Determine the [x, y] coordinate at the center of the cell enclosing the given text.  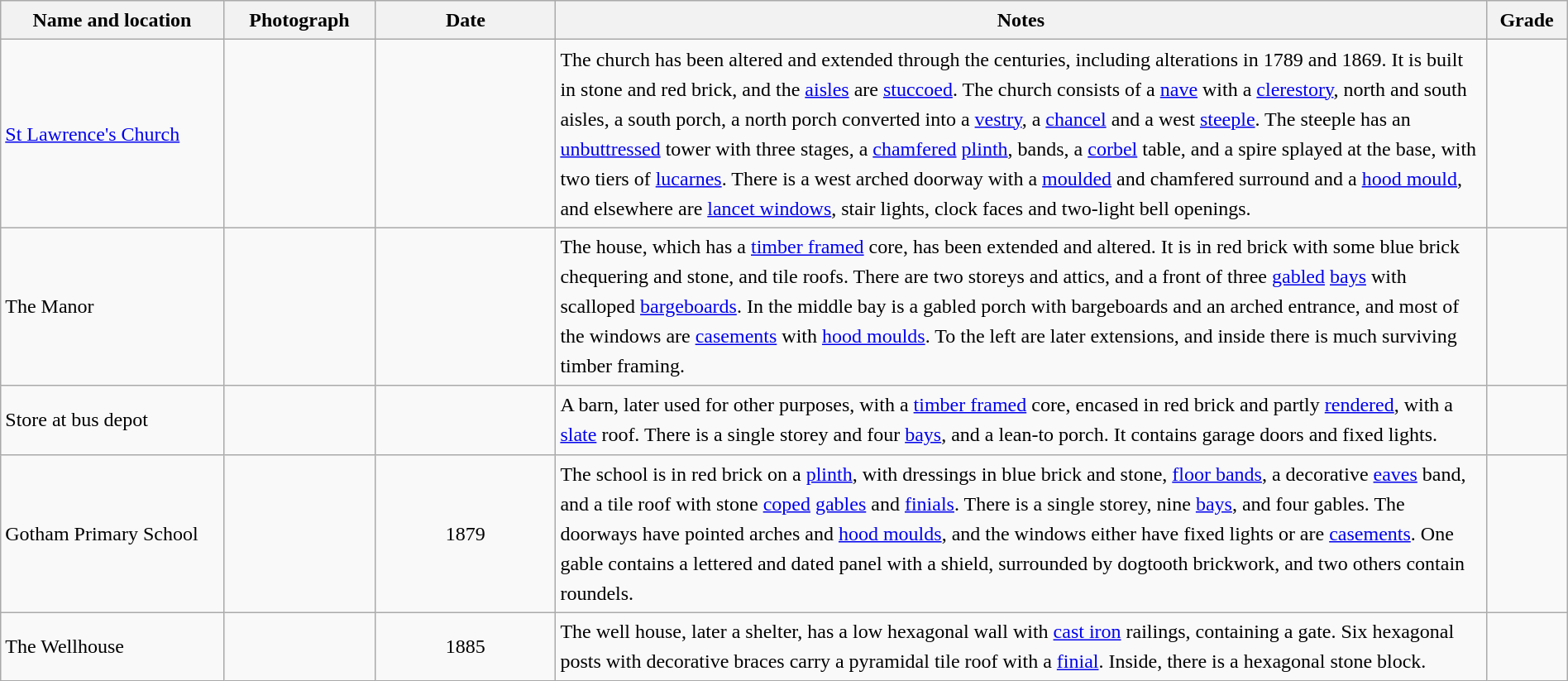
1885 [466, 647]
1879 [466, 533]
Notes [1021, 20]
Date [466, 20]
The Wellhouse [112, 647]
St Lawrence's Church [112, 134]
Name and location [112, 20]
Store at bus depot [112, 420]
The Manor [112, 306]
Grade [1527, 20]
Photograph [299, 20]
Gotham Primary School [112, 533]
